Return [X, Y] of the center of cell containing provided text 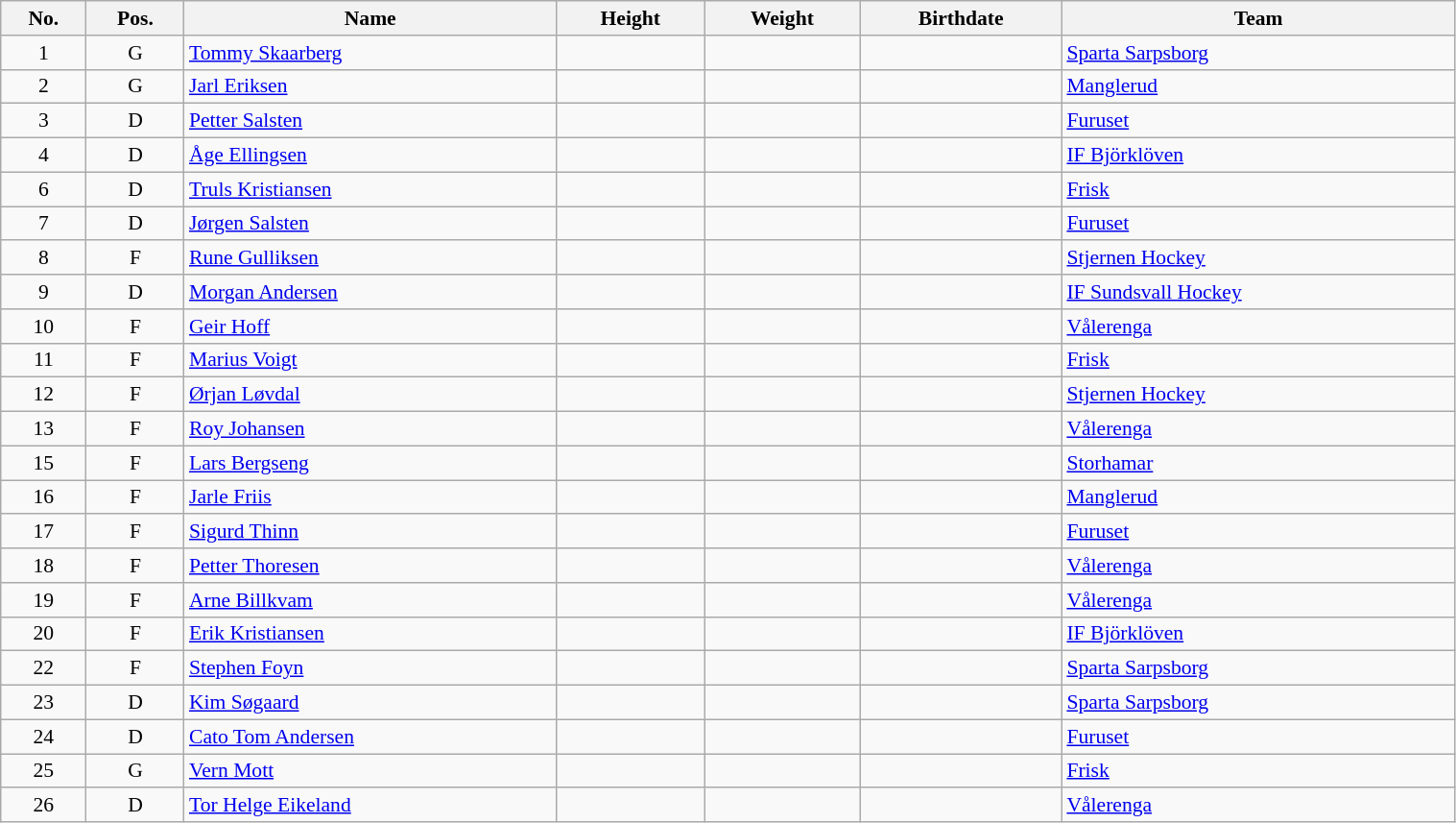
Weight [782, 18]
2 [44, 86]
3 [44, 121]
20 [44, 634]
Åge Ellingsen [370, 156]
Stephen Foyn [370, 668]
Kim Søgaard [370, 703]
1 [44, 53]
Vern Mott [370, 771]
Rune Gulliksen [370, 258]
Cato Tom Andersen [370, 737]
Erik Kristiansen [370, 634]
23 [44, 703]
11 [44, 360]
No. [44, 18]
Ørjan Løvdal [370, 395]
Lars Bergseng [370, 463]
18 [44, 566]
17 [44, 532]
9 [44, 292]
Name [370, 18]
7 [44, 224]
Birthdate [961, 18]
22 [44, 668]
IF Sundsvall Hockey [1258, 292]
Jørgen Salsten [370, 224]
16 [44, 497]
10 [44, 327]
Tommy Skaarberg [370, 53]
8 [44, 258]
26 [44, 806]
Sigurd Thinn [370, 532]
24 [44, 737]
Petter Thoresen [370, 566]
Roy Johansen [370, 429]
Petter Salsten [370, 121]
19 [44, 600]
25 [44, 771]
Jarle Friis [370, 497]
Tor Helge Eikeland [370, 806]
12 [44, 395]
Height [631, 18]
Marius Voigt [370, 360]
13 [44, 429]
Jarl Eriksen [370, 86]
Team [1258, 18]
15 [44, 463]
6 [44, 189]
Pos. [135, 18]
Arne Billkvam [370, 600]
Morgan Andersen [370, 292]
Storhamar [1258, 463]
4 [44, 156]
Geir Hoff [370, 327]
Truls Kristiansen [370, 189]
